Provide the (X, Y) coordinate of the cell's center where the given text is located.  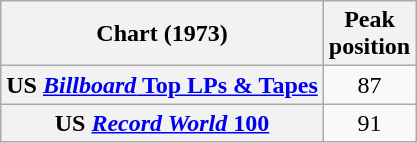
US Record World 100 (162, 123)
Peakposition (369, 34)
Chart (1973) (162, 34)
US Billboard Top LPs & Tapes (162, 85)
87 (369, 85)
91 (369, 123)
